Capture the cell that displays the provided text and extract its (x, y) central coordinate. 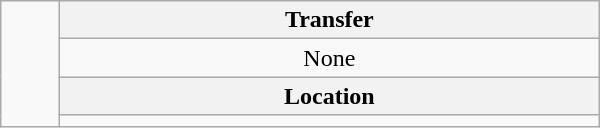
Transfer (329, 20)
Location (329, 96)
None (329, 58)
